Find where the given text appears and provide that cell's center as [x, y] coordinate. 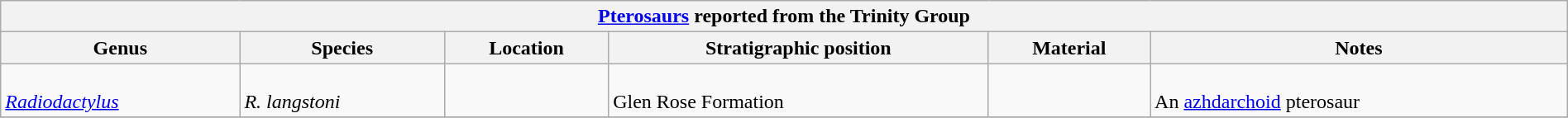
Stratigraphic position [799, 48]
Location [526, 48]
Pterosaurs reported from the Trinity Group [784, 17]
Radiodactylus [121, 91]
Material [1069, 48]
Notes [1360, 48]
Species [342, 48]
An azhdarchoid pterosaur [1360, 91]
Glen Rose Formation [799, 91]
Genus [121, 48]
R. langstoni [342, 91]
